Return (X, Y) of the center of cell containing provided text 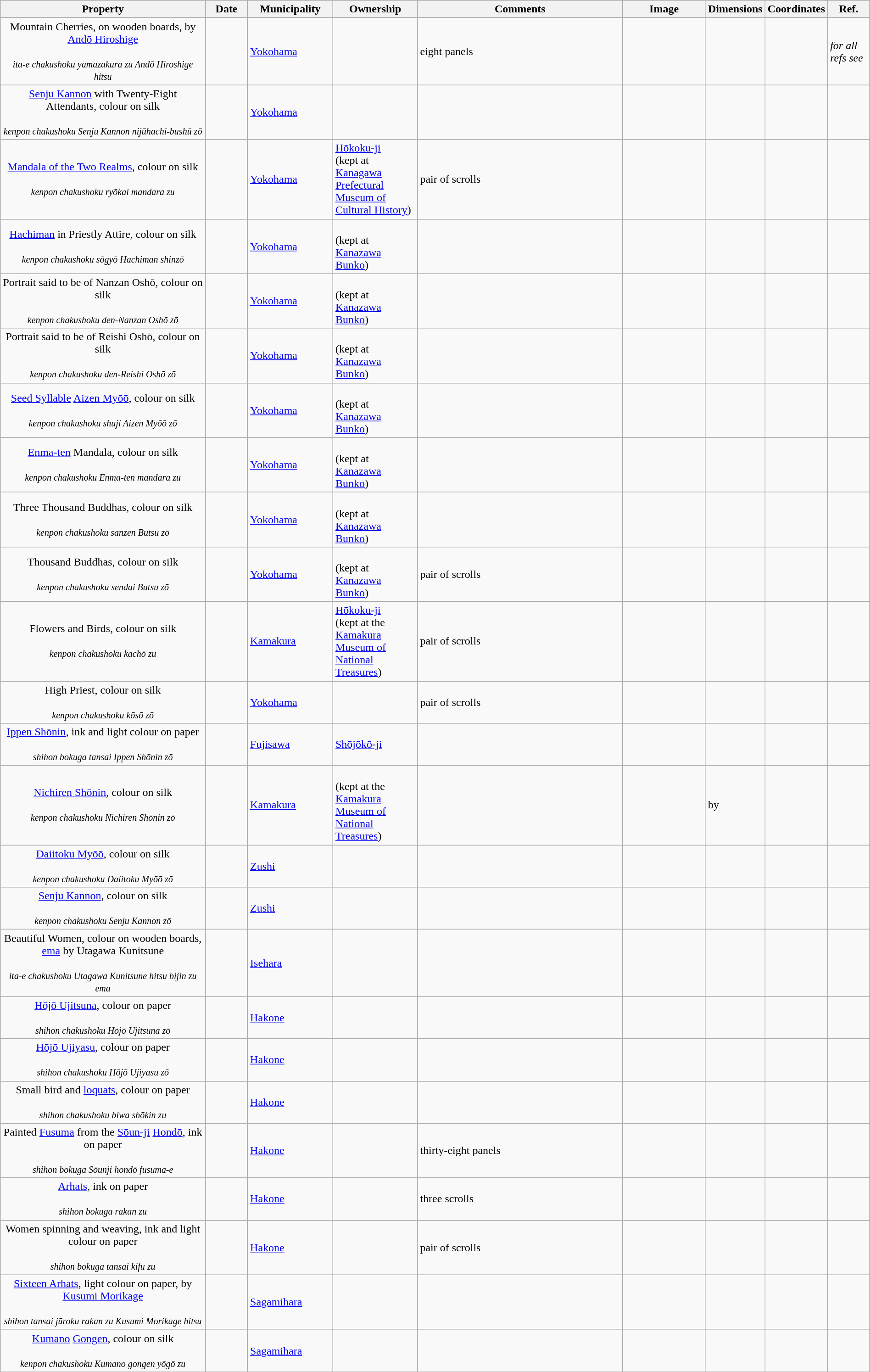
Arhats, ink on papershihon bokuga rakan zu (103, 1199)
eight panels (520, 51)
Nichiren Shōnin, colour on silkkenpon chakushoku Nichiren Shōnin zō (103, 805)
Hōjō Ujiyasu, colour on papershihon chakushoku Hōjō Ujiyasu zō (103, 1060)
Enma-ten Mandala, colour on silkkenpon chakushoku Enma-ten mandara zu (103, 465)
Mountain Cherries, on wooden boards, by Andō Hiroshigeita-e chakushoku yamazakura zu Andō Hiroshige hitsu (103, 51)
Beautiful Women, colour on wooden boards, ema by Utagawa Kunitsuneita-e chakushoku Utagawa Kunitsune hitsu bijin zu ema (103, 963)
Three Thousand Buddhas, colour on silkkenpon chakushoku sanzen Butsu zō (103, 520)
Ref. (849, 9)
Senju Kannon, colour on silkkenpon chakushoku Senju Kannon zō (103, 908)
Shōjōkō-ji (375, 745)
Hachiman in Priestly Attire, colour on silkkenpon chakushoku sōgyō Hachiman shinzō (103, 246)
Image (664, 9)
Portrait said to be of Reishi Oshō, colour on silkkenpon chakushoku den-Reishi Oshō zō (103, 355)
Ippen Shōnin, ink and light colour on papershihon bokuga tansai Ippen Shōnin zō (103, 745)
by (735, 805)
High Priest, colour on silkkenpon chakushoku kōsō zō (103, 702)
Fujisawa (290, 745)
Sixteen Arhats, light colour on paper, by Kusumi Morikageshihon tansai jūroku rakan zu Kusumi Morikage hitsu (103, 1302)
Dimensions (735, 9)
Seed Syllable Aizen Myōō, colour on silkkenpon chakushoku shuji Aizen Myōō zō (103, 410)
Property (103, 9)
three scrolls (520, 1199)
Isehara (290, 963)
Comments (520, 9)
Ownership (375, 9)
Hōkoku-ji(kept at Kanagawa Prefectural Museum of Cultural History) (375, 179)
Date (227, 9)
Municipality (290, 9)
Hōjō Ujitsuna, colour on papershihon chakushoku Hōjō Ujitsuna zō (103, 1018)
Coordinates (796, 9)
Kumano Gongen, colour on silkkenpon chakushoku Kumano gongen yōgō zu (103, 1350)
Women spinning and weaving, ink and light colour on papershihon bokuga tansai kifu zu (103, 1248)
Daiitoku Myōō, colour on silkkenpon chakushoku Daiitoku Myōō zō (103, 866)
Senju Kannon with Twenty-Eight Attendants, colour on silkkenpon chakushoku Senju Kannon nijūhachi-bushū zō (103, 112)
Hōkoku-ji(kept at the Kamakura Museum of National Treasures) (375, 641)
(kept at the Kamakura Museum of National Treasures) (375, 805)
Thousand Buddhas, colour on silkkenpon chakushoku sendai Butsu zō (103, 574)
for all refs see (849, 51)
Mandala of the Two Realms, colour on silkkenpon chakushoku ryōkai mandara zu (103, 179)
thirty-eight panels (520, 1150)
Flowers and Birds, colour on silkkenpon chakushoku kachō zu (103, 641)
Painted Fusuma from the Sōun-ji Hondō, ink on papershihon bokuga Sōunji hondō fusuma-e (103, 1150)
Small bird and loquats, colour on papershihon chakushoku biwa shōkin zu (103, 1102)
Portrait said to be of Nanzan Oshō, colour on silkkenpon chakushoku den-Nanzan Oshō zō (103, 301)
